Detect which cell encompasses the target text, then output its (x, y) center coordinate. 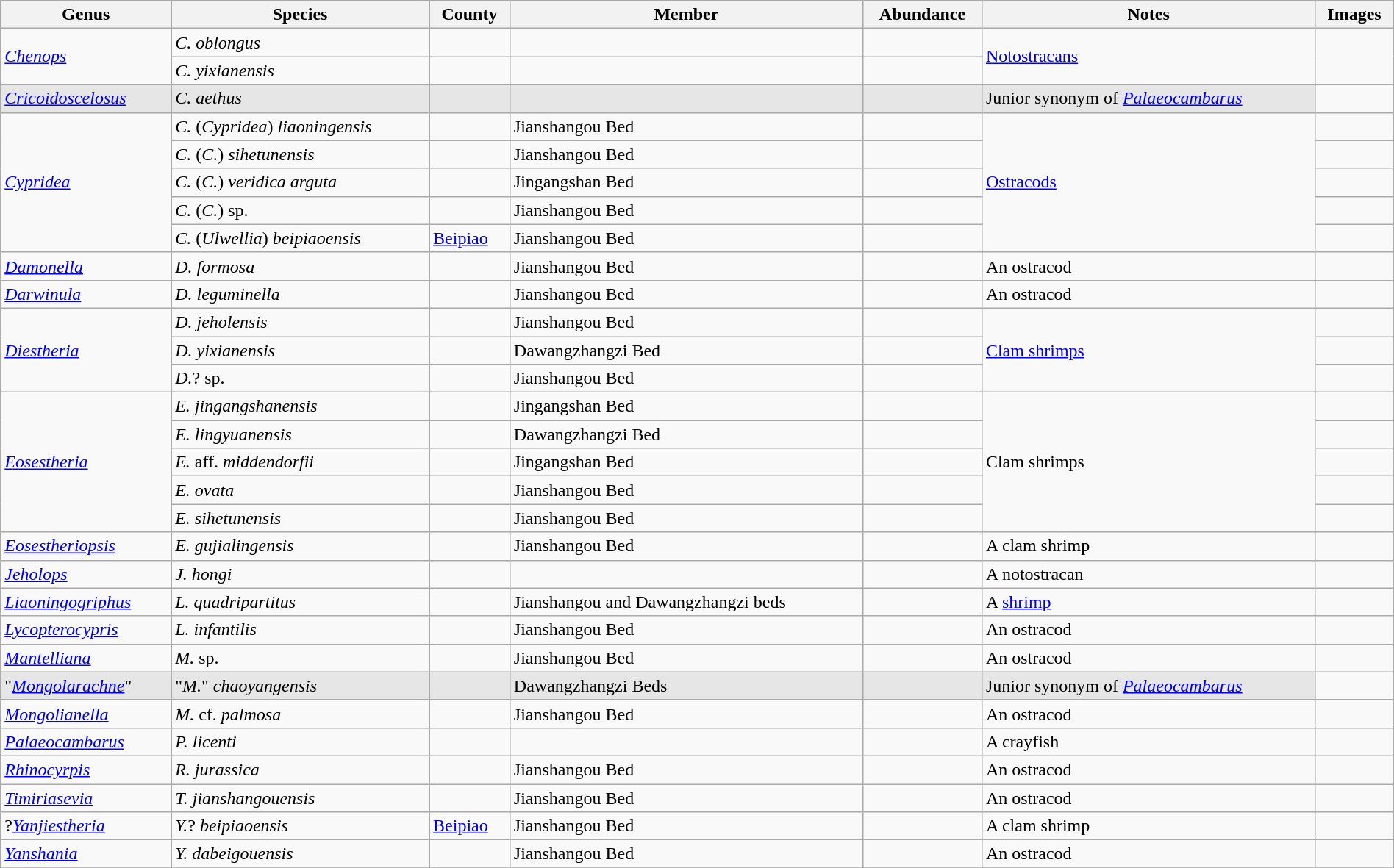
A crayfish (1148, 742)
R. jurassica (300, 770)
Cypridea (86, 182)
Rhinocyrpis (86, 770)
C. (C.) sihetunensis (300, 154)
E. sihetunensis (300, 518)
C. yixianensis (300, 71)
County (470, 15)
Mongolianella (86, 714)
Darwinula (86, 294)
L. quadripartitus (300, 602)
Abundance (922, 15)
E. jingangshanensis (300, 406)
E. gujialingensis (300, 546)
Yanshania (86, 854)
D. leguminella (300, 294)
C. (C.) veridica arguta (300, 182)
C. (Ulwellia) beipiaoensis (300, 238)
Member (686, 15)
L. infantilis (300, 630)
Palaeocambarus (86, 742)
Jeholops (86, 574)
J. hongi (300, 574)
Y.? beipiaoensis (300, 826)
Cricoidoscelosus (86, 98)
Notes (1148, 15)
"Mongolarachne" (86, 686)
Damonella (86, 266)
Dawangzhangzi Beds (686, 686)
Jianshangou and Dawangzhangzi beds (686, 602)
Notostracans (1148, 57)
Mantelliana (86, 658)
"M." chaoyangensis (300, 686)
A notostracan (1148, 574)
E. lingyuanensis (300, 434)
Eosestheriopsis (86, 546)
Genus (86, 15)
M. sp. (300, 658)
Ostracods (1148, 182)
Chenops (86, 57)
Liaoningogriphus (86, 602)
D.? sp. (300, 379)
E. aff. middendorfii (300, 462)
Eosestheria (86, 462)
M. cf. palmosa (300, 714)
E. ovata (300, 490)
Images (1354, 15)
A shrimp (1148, 602)
C. (Cypridea) liaoningensis (300, 126)
C. oblongus (300, 43)
C. (C.) sp. (300, 210)
Y. dabeigouensis (300, 854)
T. jianshangouensis (300, 797)
P. licenti (300, 742)
D. jeholensis (300, 322)
C. aethus (300, 98)
?Yanjiestheria (86, 826)
Lycopterocypris (86, 630)
D. formosa (300, 266)
D. yixianensis (300, 351)
Diestheria (86, 350)
Timiriasevia (86, 797)
Species (300, 15)
